Extract the [X, Y] coordinate from the center of the cell holding the provided text.  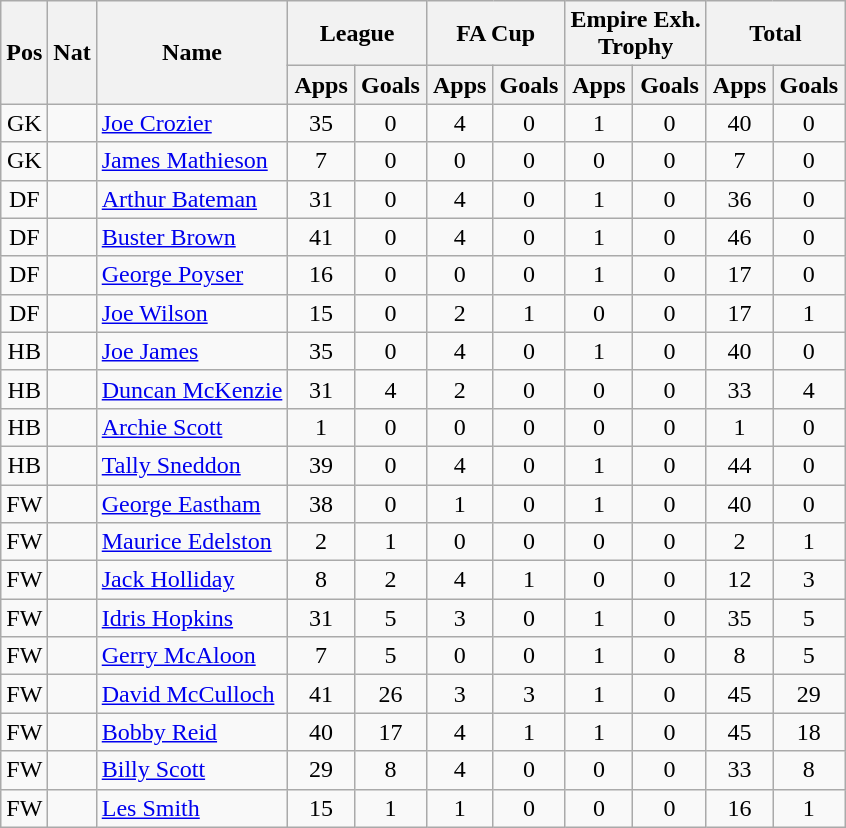
18 [809, 732]
James Mathieson [192, 161]
Joe Crozier [192, 123]
Billy Scott [192, 770]
46 [740, 237]
Les Smith [192, 808]
39 [322, 465]
Bobby Reid [192, 732]
George Eastham [192, 503]
Gerry McAloon [192, 656]
Jack Holliday [192, 580]
Duncan McKenzie [192, 389]
Total [776, 34]
Buster Brown [192, 237]
Arthur Bateman [192, 199]
Nat [72, 52]
26 [390, 694]
Joe Wilson [192, 313]
League [358, 34]
Archie Scott [192, 427]
Tally Sneddon [192, 465]
George Poyser [192, 275]
FA Cup [496, 34]
12 [740, 580]
David McCulloch [192, 694]
Empire Exh.Trophy [636, 34]
36 [740, 199]
Pos [24, 52]
44 [740, 465]
Idris Hopkins [192, 618]
38 [322, 503]
Joe James [192, 351]
Maurice Edelston [192, 542]
Name [192, 52]
